Return [x, y] of the center of cell containing provided text 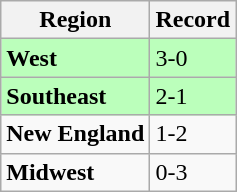
West [76, 58]
3-0 [193, 58]
1-2 [193, 134]
Region [76, 20]
Southeast [76, 96]
Record [193, 20]
0-3 [193, 172]
New England [76, 134]
2-1 [193, 96]
Midwest [76, 172]
